Output the (X, Y) coordinate of the center of the cell containing the given text.  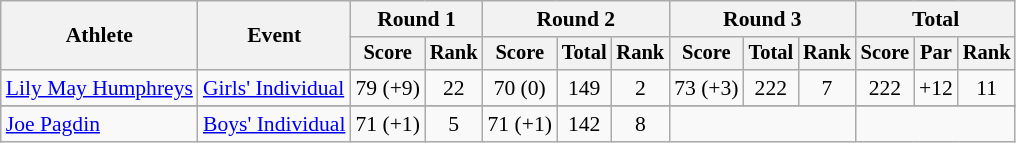
+12 (936, 88)
70 (0) (520, 88)
7 (827, 88)
149 (584, 88)
Athlete (100, 36)
Round 1 (416, 19)
5 (454, 124)
142 (584, 124)
Boys' Individual (274, 124)
Girls' Individual (274, 88)
Round 2 (576, 19)
2 (641, 88)
Par (936, 54)
Round 3 (762, 19)
8 (641, 124)
79 (+9) (387, 88)
Joe Pagdin (100, 124)
Event (274, 36)
22 (454, 88)
Lily May Humphreys (100, 88)
73 (+3) (706, 88)
11 (987, 88)
